Return (x, y) of the center of cell containing provided text 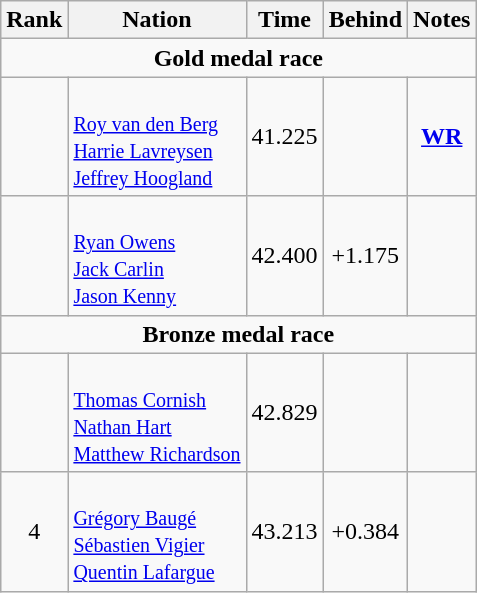
Thomas CornishNathan HartMatthew Richardson (157, 412)
Bronze medal race (238, 334)
Notes (442, 20)
+0.384 (365, 532)
43.213 (284, 532)
42.829 (284, 412)
Ryan OwensJack CarlinJason Kenny (157, 256)
Behind (365, 20)
4 (34, 532)
Time (284, 20)
WR (442, 136)
42.400 (284, 256)
+1.175 (365, 256)
Roy van den BergHarrie LavreysenJeffrey Hoogland (157, 136)
Nation (157, 20)
Rank (34, 20)
Grégory BaugéSébastien VigierQuentin Lafargue (157, 532)
Gold medal race (238, 58)
41.225 (284, 136)
